Scan for the cell matching the given text and deliver its [x, y] coordinate at center. 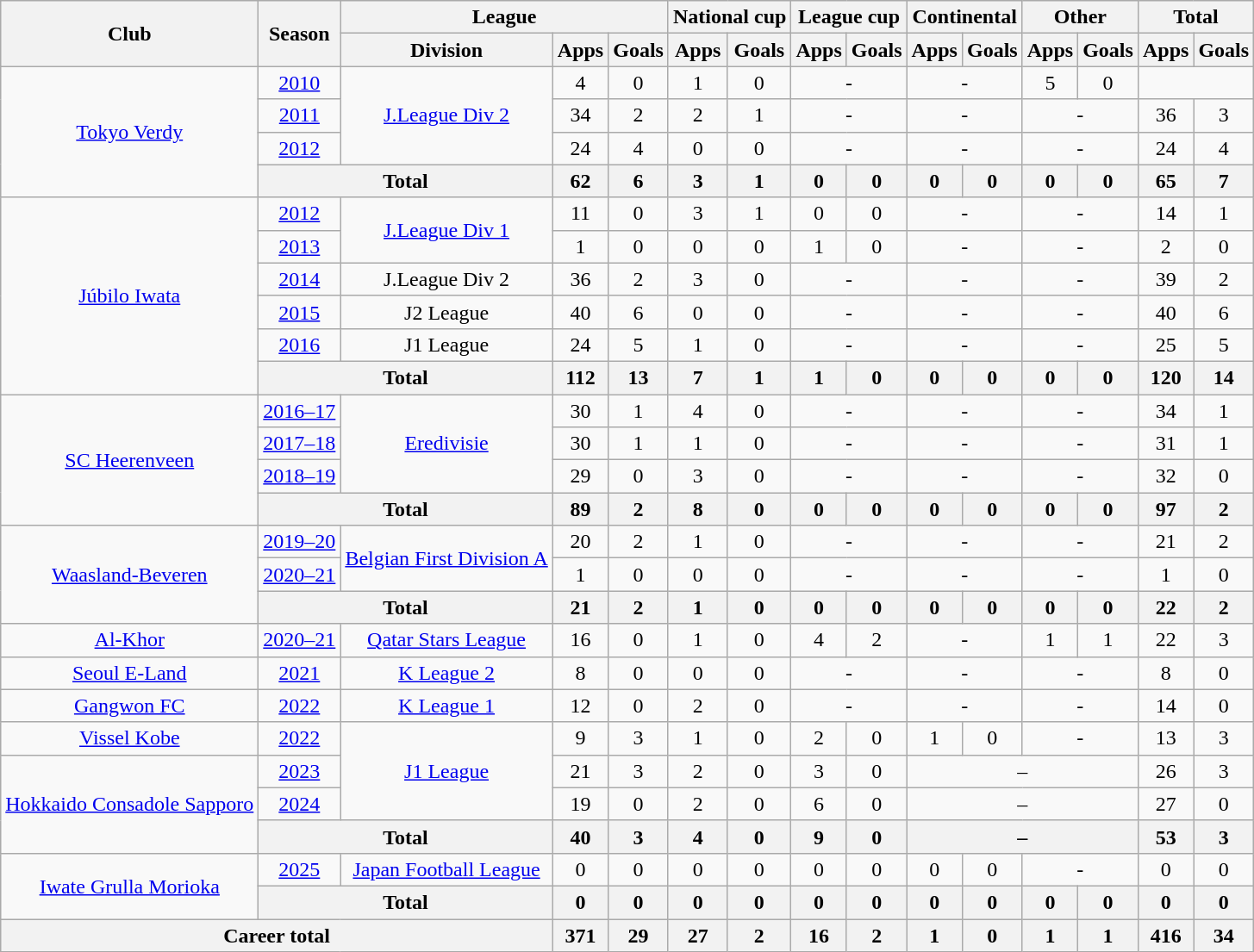
11 [580, 214]
39 [1165, 279]
League [505, 17]
416 [1165, 935]
2013 [300, 246]
2010 [300, 83]
Division [446, 50]
Iwate Grulla Morioka [129, 886]
Continental [964, 17]
120 [1165, 377]
Tokyo Verdy [129, 132]
2016–17 [300, 411]
2014 [300, 279]
Vissel Kobe [129, 738]
K League 1 [446, 706]
J.League Div 1 [446, 230]
2025 [300, 869]
Belgian First Division A [446, 558]
Hokkaido Consadole Sapporo [129, 804]
Japan Football League [446, 869]
Júbilo Iwata [129, 296]
Season [300, 34]
2024 [300, 804]
112 [580, 377]
Other [1080, 17]
12 [580, 706]
Seoul E-Land [129, 673]
2015 [300, 312]
25 [1165, 345]
Club [129, 34]
2011 [300, 115]
Waasland-Beveren [129, 575]
2023 [300, 771]
Eredivisie [446, 444]
19 [580, 804]
2019–20 [300, 542]
League cup [849, 17]
National cup [729, 17]
2021 [300, 673]
2018–19 [300, 476]
SC Heerenveen [129, 460]
97 [1165, 509]
32 [1165, 476]
Qatar Stars League [446, 640]
371 [580, 935]
89 [580, 509]
65 [1165, 181]
2016 [300, 345]
20 [580, 542]
62 [580, 181]
J2 League [446, 312]
31 [1165, 444]
26 [1165, 771]
53 [1165, 837]
2017–18 [300, 444]
Gangwon FC [129, 706]
Career total [278, 935]
Al-Khor [129, 640]
K League 2 [446, 673]
